Find where the given text appears and provide that cell's center as (x, y) coordinate. 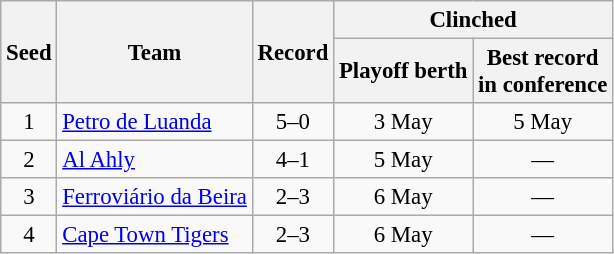
4–1 (292, 160)
Best recordin conference (543, 72)
Al Ahly (154, 160)
Seed (29, 52)
1 (29, 122)
Ferroviário da Beira (154, 197)
Team (154, 52)
Petro de Luanda (154, 122)
Cape Town Tigers (154, 235)
5–0 (292, 122)
Clinched (474, 20)
3 May (404, 122)
3 (29, 197)
Record (292, 52)
2 (29, 160)
Playoff berth (404, 72)
4 (29, 235)
